Capture the cell that displays the provided text and extract its [x, y] central coordinate. 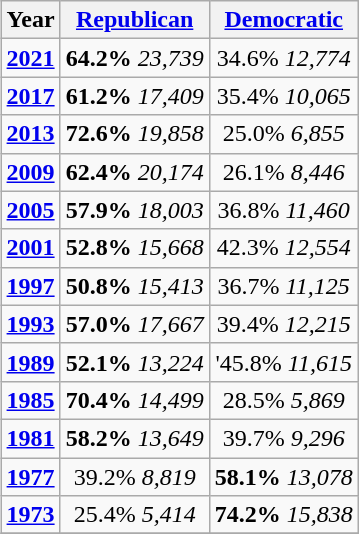
'45.8% 11,615 [284, 362]
72.6% 19,858 [134, 134]
1973 [30, 515]
2009 [30, 172]
52.8% 15,668 [134, 248]
57.9% 18,003 [134, 210]
74.2% 15,838 [284, 515]
39.2% 8,819 [134, 477]
61.2% 17,409 [134, 96]
Democratic [284, 20]
62.4% 20,174 [134, 172]
25.0% 6,855 [284, 134]
34.6% 12,774 [284, 58]
58.2% 13,649 [134, 438]
70.4% 14,499 [134, 400]
64.2% 23,739 [134, 58]
2005 [30, 210]
1977 [30, 477]
39.4% 12,215 [284, 324]
25.4% 5,414 [134, 515]
35.4% 10,065 [284, 96]
36.7% 11,125 [284, 286]
Republican [134, 20]
26.1% 8,446 [284, 172]
2001 [30, 248]
42.3% 12,554 [284, 248]
1981 [30, 438]
1993 [30, 324]
2013 [30, 134]
28.5% 5,869 [284, 400]
52.1% 13,224 [134, 362]
1985 [30, 400]
57.0% 17,667 [134, 324]
Year [30, 20]
58.1% 13,078 [284, 477]
50.8% 15,413 [134, 286]
39.7% 9,296 [284, 438]
2021 [30, 58]
1989 [30, 362]
1997 [30, 286]
2017 [30, 96]
36.8% 11,460 [284, 210]
